Search for the cell housing the specified text and yield its [x, y] center coordinate. 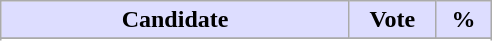
% [463, 20]
Vote [392, 20]
Candidate [176, 20]
